Output the [X, Y] coordinate of the center of the cell containing the given text.  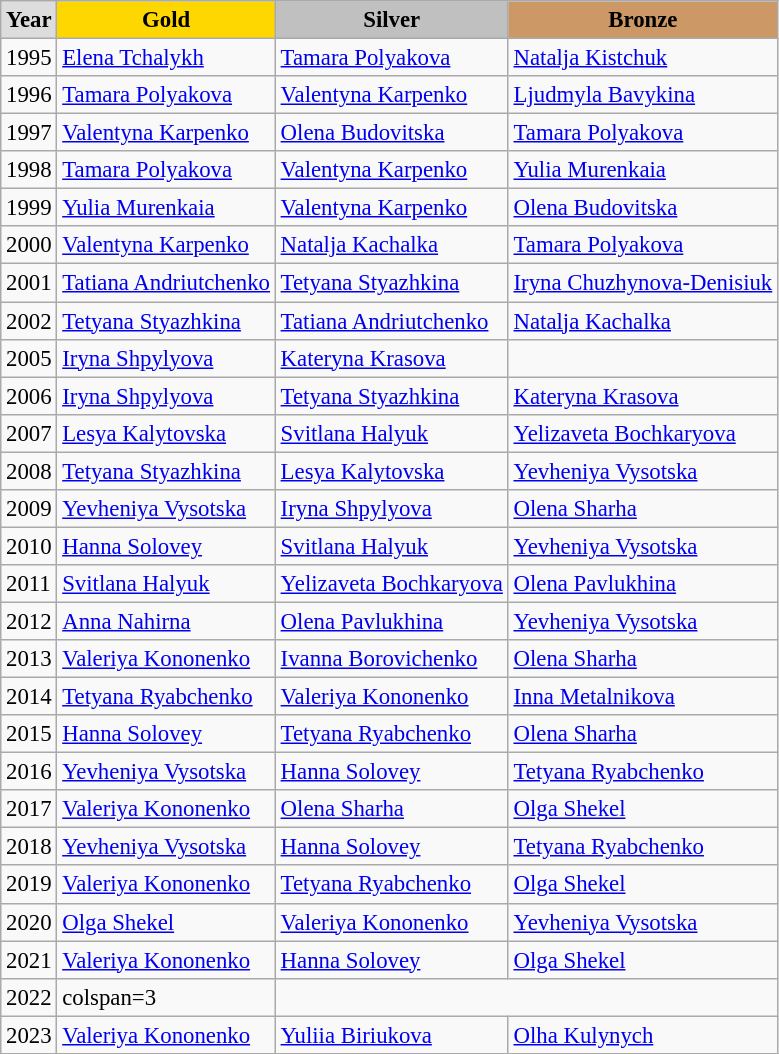
2014 [29, 697]
2017 [29, 809]
Elena Tchalykh [166, 58]
2007 [29, 433]
Olha Kulynych [642, 1035]
1999 [29, 208]
Ivanna Borovichenko [392, 659]
2016 [29, 772]
Bronze [642, 20]
2022 [29, 997]
2015 [29, 734]
Yuliia Biriukova [392, 1035]
Anna Nahirna [166, 621]
2005 [29, 358]
2001 [29, 283]
1997 [29, 133]
2011 [29, 584]
2002 [29, 321]
2008 [29, 471]
1996 [29, 95]
Silver [392, 20]
colspan=3 [166, 997]
Ljudmyla Bavykina [642, 95]
Gold [166, 20]
2020 [29, 922]
1995 [29, 58]
Natalja Kistchuk [642, 58]
1998 [29, 170]
2023 [29, 1035]
Iryna Chuzhynova-Denisiuk [642, 283]
2019 [29, 885]
2006 [29, 396]
2010 [29, 546]
2018 [29, 847]
2009 [29, 509]
2000 [29, 245]
2012 [29, 621]
Year [29, 20]
2021 [29, 960]
2013 [29, 659]
Inna Metalnikova [642, 697]
